Provide the (x, y) coordinate of the cell's center where the given text is located.  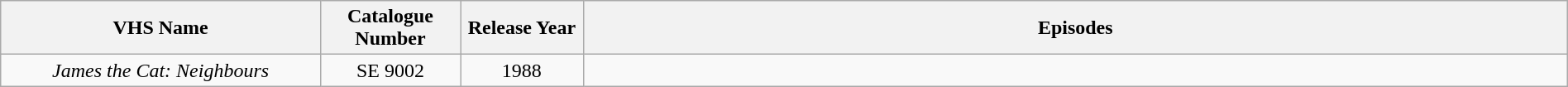
VHS Name (160, 28)
Catalogue Number (390, 28)
SE 9002 (390, 70)
Release Year (523, 28)
Episodes (1075, 28)
James the Cat: Neighbours (160, 70)
1988 (523, 70)
